Determine the [x, y] coordinate at the center of the cell enclosing the given text.  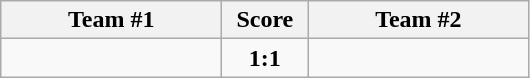
Score [265, 20]
Team #1 [112, 20]
Team #2 [418, 20]
1:1 [265, 58]
